Determine the [X, Y] coordinate at the center of the cell enclosing the given text.  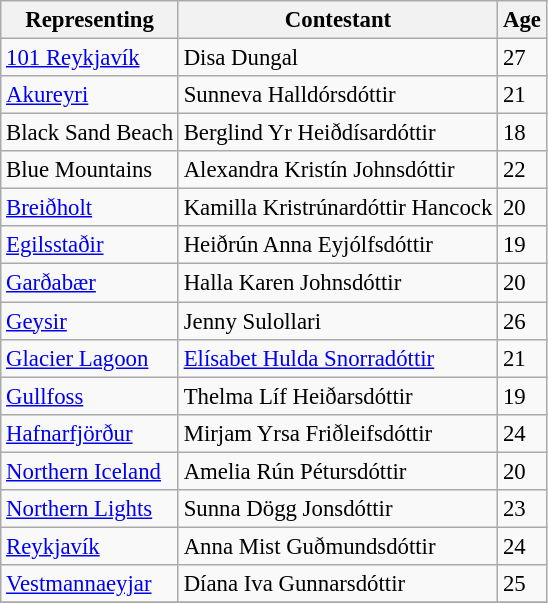
Black Sand Beach [90, 133]
26 [522, 321]
Northern Iceland [90, 471]
Disa Dungal [338, 58]
Berglind Yr Heiðdísardóttir [338, 133]
Glacier Lagoon [90, 358]
Gullfoss [90, 396]
Alexandra Kristín Johnsdóttir [338, 170]
Breiðholt [90, 208]
Reykjavík [90, 546]
Sunneva Halldórsdóttir [338, 95]
Hafnarfjörður [90, 433]
Garðabær [90, 283]
Sunna Dögg Jonsdóttir [338, 509]
Blue Mountains [90, 170]
25 [522, 584]
Díana Iva Gunnarsdóttir [338, 584]
Halla Karen Johnsdóttir [338, 283]
Contestant [338, 20]
Kamilla Kristrúnardóttir Hancock [338, 208]
Northern Lights [90, 509]
Jenny Sulollari [338, 321]
23 [522, 509]
Heiðrún Anna Eyjólfsdóttir [338, 245]
Vestmannaeyjar [90, 584]
Thelma Líf Heiðarsdóttir [338, 396]
Mirjam Yrsa Friðleifsdóttir [338, 433]
Egilsstaðir [90, 245]
Age [522, 20]
Representing [90, 20]
22 [522, 170]
101 Reykjavík [90, 58]
Geysir [90, 321]
Elísabet Hulda Snorradóttir [338, 358]
Amelia Rún Pétursdóttir [338, 471]
18 [522, 133]
27 [522, 58]
Anna Mist Guðmundsdóttir [338, 546]
Akureyri [90, 95]
